Scan for the cell matching the given text and deliver its (x, y) coordinate at center. 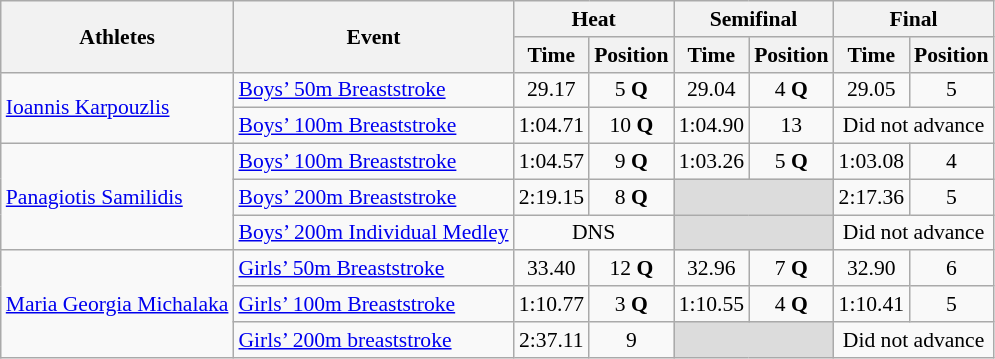
2:19.15 (552, 197)
29.05 (872, 90)
1:04.71 (552, 126)
Boys’ 50m Breaststroke (373, 90)
12 Q (631, 269)
Boys’ 200m Breaststroke (373, 197)
Boys’ 200m Individual Medley (373, 233)
Athletes (118, 36)
1:10.41 (872, 304)
Final (914, 19)
Event (373, 36)
1:10.55 (712, 304)
29.17 (552, 90)
4 (951, 162)
32.90 (872, 269)
DNS (594, 233)
1:04.57 (552, 162)
33.40 (552, 269)
Semifinal (754, 19)
8 Q (631, 197)
1:04.90 (712, 126)
9 (631, 340)
2:17.36 (872, 197)
Maria Georgia Michalaka (118, 304)
1:10.77 (552, 304)
2:37.11 (552, 340)
32.96 (712, 269)
13 (791, 126)
7 Q (791, 269)
Girls’ 50m Breaststroke (373, 269)
1:03.26 (712, 162)
3 Q (631, 304)
Heat (594, 19)
1:03.08 (872, 162)
Panagiotis Samilidis (118, 198)
10 Q (631, 126)
Girls’ 100m Breaststroke (373, 304)
9 Q (631, 162)
Girls’ 200m breaststroke (373, 340)
29.04 (712, 90)
6 (951, 269)
Ioannis Karpouzlis (118, 108)
